Return the (X, Y) coordinate for the center point of the cell that contains the specified text.  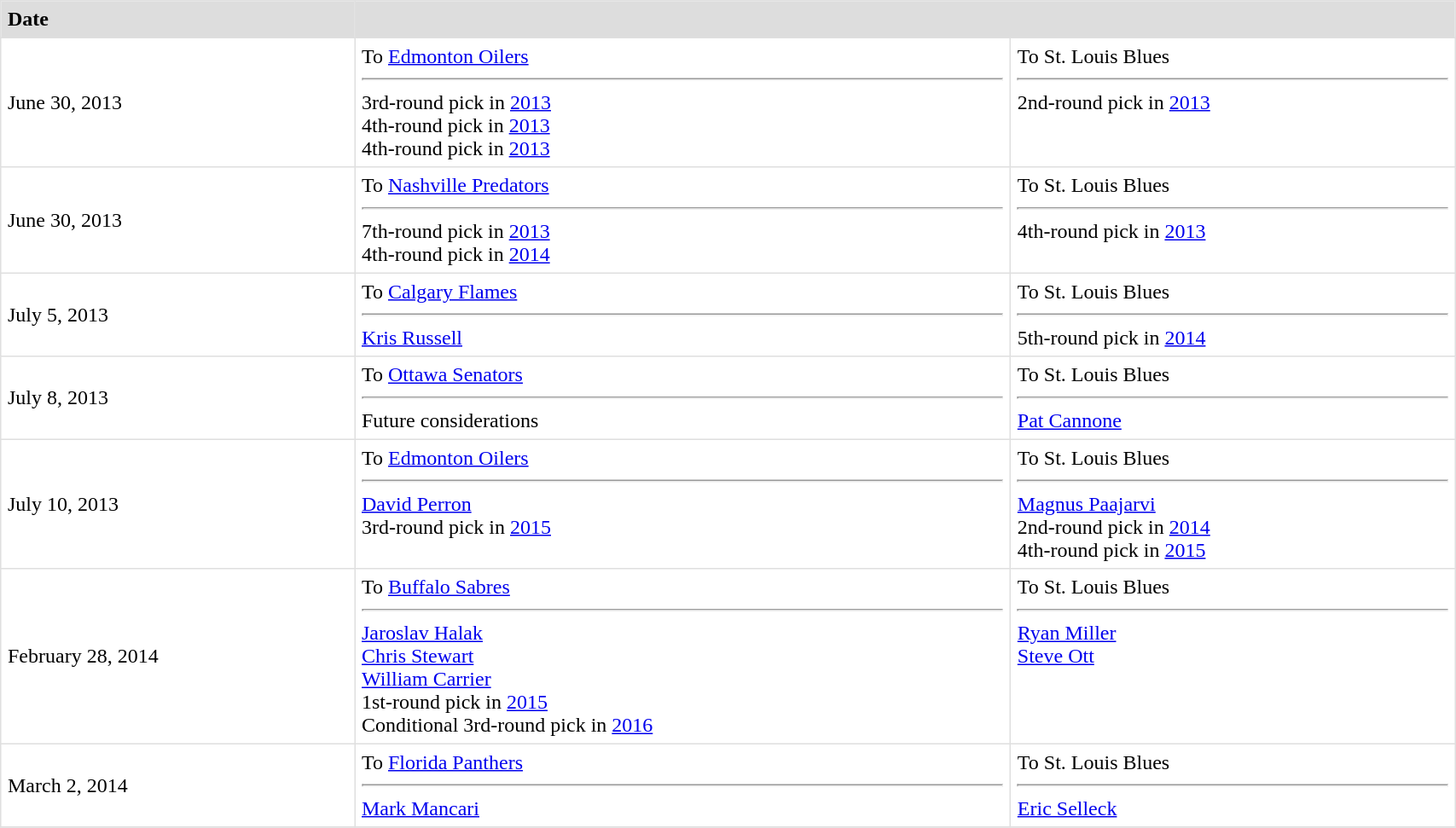
February 28, 2014 (177, 657)
To St. Louis Blues Eric Selleck (1233, 785)
July 5, 2013 (177, 315)
July 10, 2013 (177, 504)
To Edmonton Oilers 3rd-round pick in 20134th-round pick in 20134th-round pick in 2013 (682, 102)
To Edmonton Oilers David Perron3rd-round pick in 2015 (682, 504)
March 2, 2014 (177, 785)
July 8, 2013 (177, 398)
To St. Louis Blues Magnus Paajarvi2nd-round pick in 20144th-round pick in 2015 (1233, 504)
To Calgary Flames Kris Russell (682, 315)
Date (177, 20)
To Nashville Predators 7th-round pick in 20134th-round pick in 2014 (682, 220)
To St. Louis Blues Ryan MillerSteve Ott (1233, 657)
To Buffalo Sabres Jaroslav HalakChris StewartWilliam Carrier1st-round pick in 2015Conditional 3rd-round pick in 2016 (682, 657)
To St. Louis Blues 4th-round pick in 2013 (1233, 220)
To St. Louis Blues Pat Cannone (1233, 398)
To Ottawa Senators Future considerations (682, 398)
To St. Louis Blues 2nd-round pick in 2013 (1233, 102)
To Florida Panthers Mark Mancari (682, 785)
To St. Louis Blues 5th-round pick in 2014 (1233, 315)
